Capture the cell that displays the provided text and extract its [x, y] central coordinate. 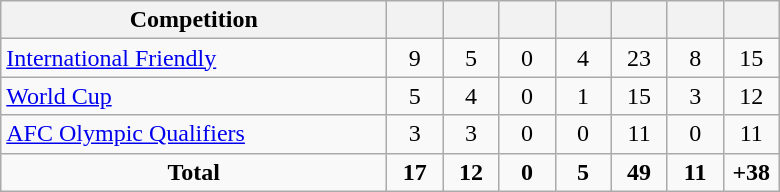
23 [639, 58]
AFC Olympic Qualifiers [194, 134]
Competition [194, 20]
Total [194, 172]
+38 [751, 172]
8 [695, 58]
World Cup [194, 96]
49 [639, 172]
International Friendly [194, 58]
9 [415, 58]
17 [415, 172]
1 [583, 96]
